Scan for the cell matching the given text and deliver its [X, Y] coordinate at center. 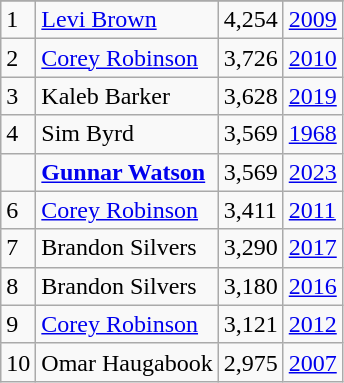
Sim Byrd [127, 134]
Omar Haugabook [127, 362]
3,121 [250, 324]
Gunnar Watson [127, 172]
3,628 [250, 96]
3 [18, 96]
3,726 [250, 58]
9 [18, 324]
2009 [312, 20]
7 [18, 248]
10 [18, 362]
2012 [312, 324]
2019 [312, 96]
3,180 [250, 286]
2007 [312, 362]
6 [18, 210]
2011 [312, 210]
2 [18, 58]
3,290 [250, 248]
Levi Brown [127, 20]
4 [18, 134]
2016 [312, 286]
4,254 [250, 20]
1 [18, 20]
2010 [312, 58]
1968 [312, 134]
Kaleb Barker [127, 96]
2,975 [250, 362]
2017 [312, 248]
8 [18, 286]
3,411 [250, 210]
2023 [312, 172]
